From the cell containing the given text, extract its center point as [X, Y] coordinate. 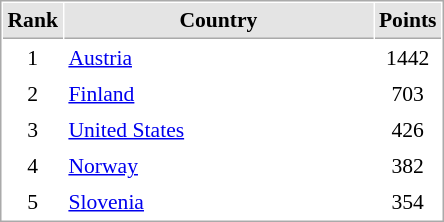
4 [32, 165]
5 [32, 201]
Points [408, 21]
Austria [218, 57]
Slovenia [218, 201]
354 [408, 201]
426 [408, 129]
Rank [32, 21]
Country [218, 21]
2 [32, 93]
3 [32, 129]
Finland [218, 93]
Norway [218, 165]
703 [408, 93]
United States [218, 129]
1442 [408, 57]
1 [32, 57]
382 [408, 165]
